Search for the cell housing the specified text and yield its [x, y] center coordinate. 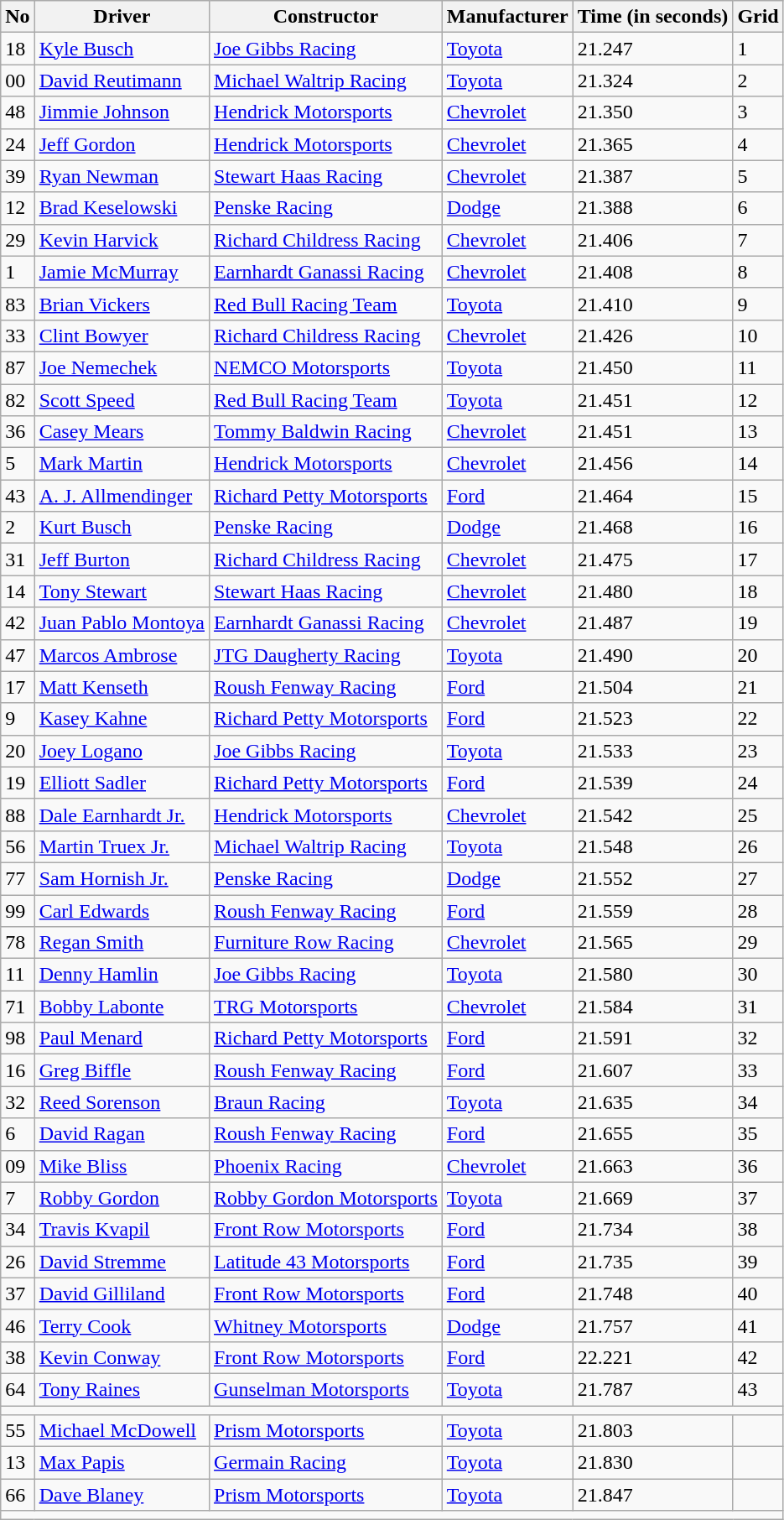
Travis Kvapil [122, 1230]
Paul Menard [122, 1038]
78 [18, 943]
21.663 [652, 1166]
21.324 [652, 81]
25 [758, 815]
21.487 [652, 623]
Robby Gordon [122, 1198]
Gunselman Motorsports [326, 1389]
21.830 [652, 1463]
Scott Speed [122, 400]
88 [18, 815]
77 [18, 878]
Grid [758, 17]
8 [758, 272]
JTG Daugherty Racing [326, 655]
Michael McDowell [122, 1431]
Mark Martin [122, 464]
4 [758, 144]
Latitude 43 Motorsports [326, 1262]
21.542 [652, 815]
NEMCO Motorsports [326, 367]
83 [18, 304]
Time (in seconds) [652, 17]
21.450 [652, 367]
Kurt Busch [122, 528]
21.533 [652, 751]
21.591 [652, 1038]
21.468 [652, 528]
21.456 [652, 464]
21.734 [652, 1230]
21.247 [652, 49]
Martin Truex Jr. [122, 846]
21.655 [652, 1134]
22 [758, 719]
Braun Racing [326, 1102]
Reed Sorenson [122, 1102]
21.580 [652, 975]
87 [18, 367]
21.475 [652, 560]
TRG Motorsports [326, 1007]
Sam Hornish Jr. [122, 878]
Furniture Row Racing [326, 943]
Manufacturer [507, 17]
30 [758, 975]
21.669 [652, 1198]
Carl Edwards [122, 910]
21.480 [652, 591]
21.464 [652, 496]
Brian Vickers [122, 304]
21.365 [652, 144]
21.504 [652, 687]
Terry Cook [122, 1325]
99 [18, 910]
Kevin Harvick [122, 240]
15 [758, 496]
Kasey Kahne [122, 719]
28 [758, 910]
Clint Bowyer [122, 336]
Jeff Burton [122, 560]
Dave Blaney [122, 1495]
21.548 [652, 846]
21.565 [652, 943]
David Reutimann [122, 81]
21.350 [652, 112]
Constructor [326, 17]
Jamie McMurray [122, 272]
Brad Keselowski [122, 208]
Kevin Conway [122, 1357]
00 [18, 81]
21.406 [652, 240]
09 [18, 1166]
48 [18, 112]
21 [758, 687]
Tommy Baldwin Racing [326, 432]
Max Papis [122, 1463]
56 [18, 846]
21.748 [652, 1294]
35 [758, 1134]
21.584 [652, 1007]
21.803 [652, 1431]
Tony Raines [122, 1389]
23 [758, 751]
David Stremme [122, 1262]
21.735 [652, 1262]
21.410 [652, 304]
Joey Logano [122, 751]
A. J. Allmendinger [122, 496]
66 [18, 1495]
Regan Smith [122, 943]
82 [18, 400]
71 [18, 1007]
Greg Biffle [122, 1070]
Juan Pablo Montoya [122, 623]
21.490 [652, 655]
Phoenix Racing [326, 1166]
Dale Earnhardt Jr. [122, 815]
21.787 [652, 1389]
Robby Gordon Motorsports [326, 1198]
21.607 [652, 1070]
21.523 [652, 719]
22.221 [652, 1357]
21.847 [652, 1495]
Matt Kenseth [122, 687]
Germain Racing [326, 1463]
Jimmie Johnson [122, 112]
Mike Bliss [122, 1166]
21.426 [652, 336]
David Ragan [122, 1134]
Casey Mears [122, 432]
Marcos Ambrose [122, 655]
98 [18, 1038]
47 [18, 655]
27 [758, 878]
10 [758, 336]
Kyle Busch [122, 49]
21.408 [652, 272]
21.388 [652, 208]
40 [758, 1294]
21.387 [652, 176]
21.552 [652, 878]
Joe Nemechek [122, 367]
Bobby Labonte [122, 1007]
3 [758, 112]
David Gilliland [122, 1294]
55 [18, 1431]
64 [18, 1389]
21.757 [652, 1325]
Tony Stewart [122, 591]
Whitney Motorsports [326, 1325]
Driver [122, 17]
Ryan Newman [122, 176]
Elliott Sadler [122, 783]
21.635 [652, 1102]
21.559 [652, 910]
Denny Hamlin [122, 975]
21.539 [652, 783]
46 [18, 1325]
No [18, 17]
Jeff Gordon [122, 144]
41 [758, 1325]
